From the cell containing the given text, extract its center point as (X, Y) coordinate. 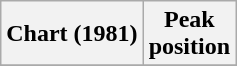
Peakposition (189, 34)
Chart (1981) (72, 34)
